Extract the [X, Y] coordinate from the center of the cell holding the provided text.  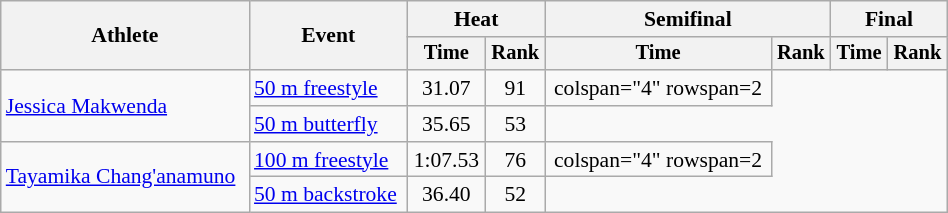
50 m backstroke [328, 195]
50 m butterfly [328, 124]
50 m freestyle [328, 88]
Jessica Makwenda [125, 106]
53 [515, 124]
36.40 [446, 195]
Final [890, 19]
31.07 [446, 88]
52 [515, 195]
Heat [476, 19]
Athlete [125, 36]
1:07.53 [446, 160]
Tayamika Chang'anamuno [125, 178]
76 [515, 160]
35.65 [446, 124]
100 m freestyle [328, 160]
Event [328, 36]
Semifinal [688, 19]
91 [515, 88]
